Return (X, Y) of the center of cell containing provided text 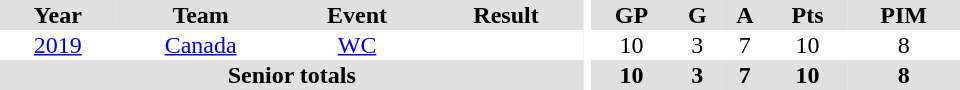
Event (358, 15)
2019 (58, 45)
GP (631, 15)
WC (358, 45)
Result (506, 15)
Team (201, 15)
Pts (808, 15)
PIM (904, 15)
A (745, 15)
Canada (201, 45)
Year (58, 15)
G (698, 15)
Senior totals (292, 75)
